Return the [x, y] coordinate for the center point of the cell that contains the specified text.  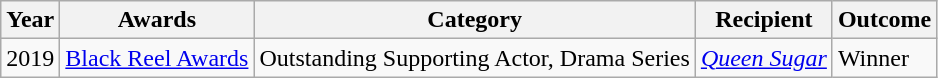
Awards [157, 20]
Year [30, 20]
Recipient [764, 20]
2019 [30, 58]
Black Reel Awards [157, 58]
Outcome [884, 20]
Winner [884, 58]
Category [474, 20]
Queen Sugar [764, 58]
Outstanding Supporting Actor, Drama Series [474, 58]
